Pinpoint the cell where the given text exists, returning its [X, Y] midpoint coordinate. 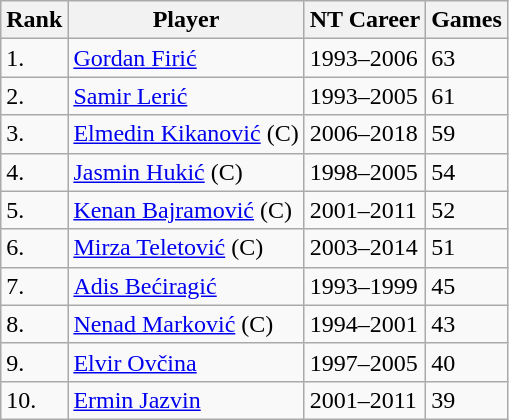
61 [467, 96]
Rank [34, 20]
Player [186, 20]
2003–2014 [364, 248]
1993–2006 [364, 58]
43 [467, 324]
Gordan Firić [186, 58]
45 [467, 286]
51 [467, 248]
5. [34, 210]
1. [34, 58]
63 [467, 58]
1993–2005 [364, 96]
1994–2001 [364, 324]
39 [467, 400]
1998–2005 [364, 172]
Elmedin Kikanović (C) [186, 134]
Mirza Teletović (C) [186, 248]
Samir Lerić [186, 96]
1997–2005 [364, 362]
52 [467, 210]
Kenan Bajramović (C) [186, 210]
3. [34, 134]
Elvir Ovčina [186, 362]
9. [34, 362]
Games [467, 20]
Adis Bećiragić [186, 286]
2. [34, 96]
4. [34, 172]
59 [467, 134]
1993–1999 [364, 286]
NT Career [364, 20]
8. [34, 324]
7. [34, 286]
2006–2018 [364, 134]
Jasmin Hukić (C) [186, 172]
Nenad Marković (C) [186, 324]
6. [34, 248]
Ermin Jazvin [186, 400]
54 [467, 172]
10. [34, 400]
40 [467, 362]
